Pinpoint the cell where the given text exists, returning its (X, Y) midpoint coordinate. 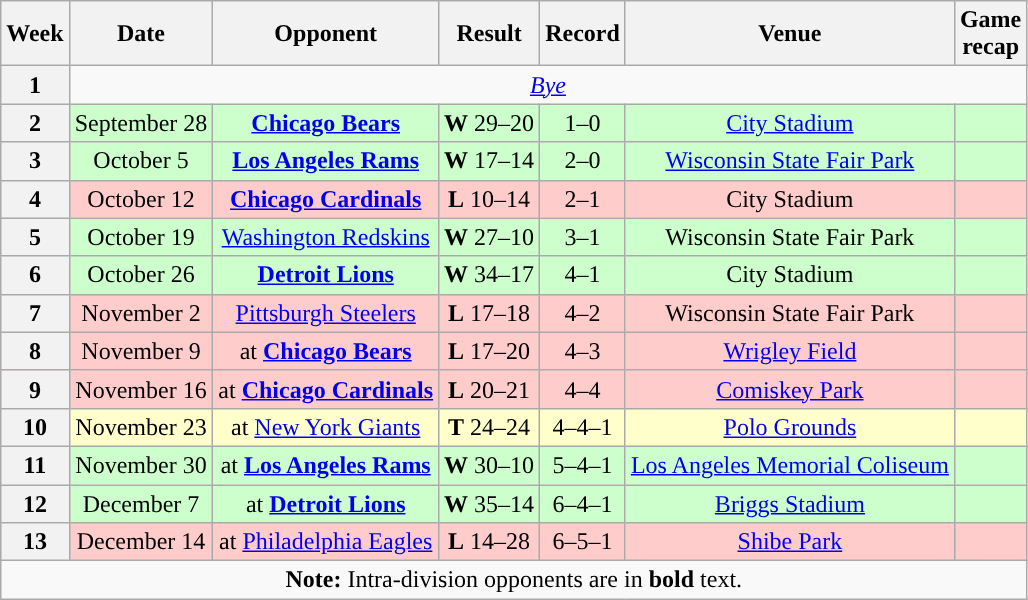
October 19 (141, 237)
12 (35, 503)
L 20–21 (490, 389)
4–2 (583, 313)
4 (35, 199)
W 17–14 (490, 161)
2 (35, 123)
4–3 (583, 351)
1–0 (583, 123)
Shibe Park (790, 542)
10 (35, 427)
December 7 (141, 503)
at Chicago Cardinals (326, 389)
November 2 (141, 313)
W 30–10 (490, 465)
Washington Redskins (326, 237)
Pittsburgh Steelers (326, 313)
13 (35, 542)
3 (35, 161)
Briggs Stadium (790, 503)
5 (35, 237)
L 17–18 (490, 313)
Chicago Cardinals (326, 199)
T 24–24 (490, 427)
9 (35, 389)
Date (141, 34)
Los Angeles Memorial Coliseum (790, 465)
Opponent (326, 34)
2–0 (583, 161)
Chicago Bears (326, 123)
6–4–1 (583, 503)
W 27–10 (490, 237)
at Los Angeles Rams (326, 465)
Result (490, 34)
November 23 (141, 427)
Venue (790, 34)
Comiskey Park (790, 389)
Bye (548, 85)
Wrigley Field (790, 351)
5–4–1 (583, 465)
4–4–1 (583, 427)
3–1 (583, 237)
W 29–20 (490, 123)
8 (35, 351)
October 26 (141, 275)
L 14–28 (490, 542)
W 35–14 (490, 503)
at Chicago Bears (326, 351)
at Philadelphia Eagles (326, 542)
Polo Grounds (790, 427)
4–1 (583, 275)
6–5–1 (583, 542)
W 34–17 (490, 275)
L 17–20 (490, 351)
November 9 (141, 351)
Los Angeles Rams (326, 161)
Record (583, 34)
6 (35, 275)
November 16 (141, 389)
October 12 (141, 199)
11 (35, 465)
October 5 (141, 161)
at New York Giants (326, 427)
September 28 (141, 123)
Note: Intra-division opponents are in bold text. (514, 580)
at Detroit Lions (326, 503)
Week (35, 34)
Gamerecap (990, 34)
2–1 (583, 199)
4–4 (583, 389)
Detroit Lions (326, 275)
1 (35, 85)
7 (35, 313)
L 10–14 (490, 199)
December 14 (141, 542)
November 30 (141, 465)
